Pinpoint the cell where the given text exists, returning its (x, y) midpoint coordinate. 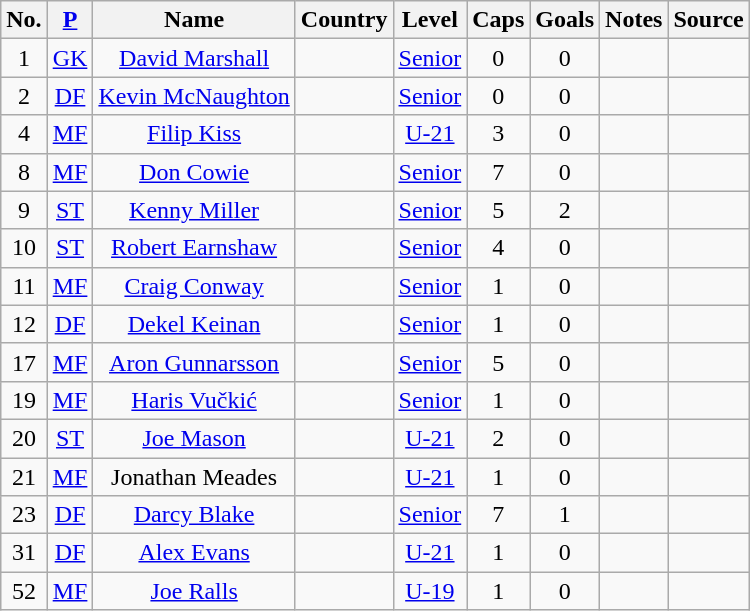
20 (24, 438)
David Marshall (194, 58)
8 (24, 172)
Level (430, 20)
Name (194, 20)
Kevin McNaughton (194, 96)
P (70, 20)
Don Cowie (194, 172)
17 (24, 362)
12 (24, 324)
Haris Vučkić (194, 400)
GK (70, 58)
19 (24, 400)
Joe Ralls (194, 591)
Jonathan Meades (194, 477)
10 (24, 248)
Kenny Miller (194, 210)
23 (24, 515)
9 (24, 210)
Source (708, 20)
Filip Kiss (194, 134)
3 (498, 134)
Joe Mason (194, 438)
No. (24, 20)
Alex Evans (194, 553)
21 (24, 477)
U-19 (430, 591)
Country (344, 20)
Craig Conway (194, 286)
Goals (565, 20)
Robert Earnshaw (194, 248)
52 (24, 591)
Dekel Keinan (194, 324)
Aron Gunnarsson (194, 362)
Caps (498, 20)
31 (24, 553)
11 (24, 286)
Notes (634, 20)
Darcy Blake (194, 515)
